Find where the given text appears and provide that cell's center as (x, y) coordinate. 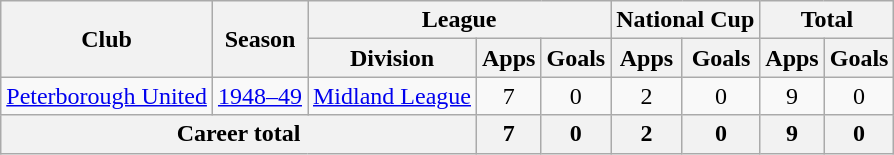
National Cup (686, 20)
Career total (239, 134)
Division (392, 58)
Total (827, 20)
Club (107, 39)
Midland League (392, 96)
League (460, 20)
1948–49 (260, 96)
Season (260, 39)
Peterborough United (107, 96)
